Pinpoint the cell where the given text exists, returning its (X, Y) midpoint coordinate. 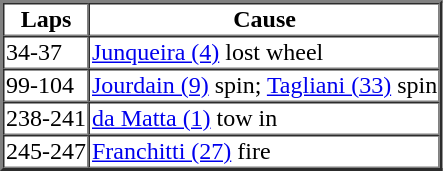
Cause (264, 20)
da Matta (1) tow in (264, 118)
Franchitti (27) fire (264, 152)
Jourdain (9) spin; Tagliani (33) spin (264, 86)
238-241 (46, 118)
Junqueira (4) lost wheel (264, 52)
Laps (46, 20)
34-37 (46, 52)
99-104 (46, 86)
245-247 (46, 152)
